Search for the cell housing the specified text and yield its [x, y] center coordinate. 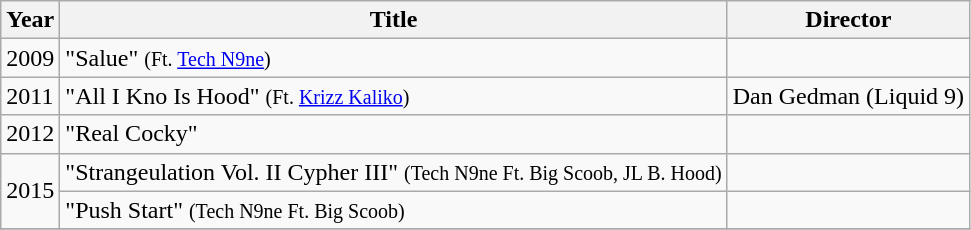
2012 [30, 134]
Year [30, 20]
"Real Cocky" [394, 134]
2009 [30, 58]
Director [848, 20]
2015 [30, 191]
2011 [30, 96]
"All I Kno Is Hood" (Ft. Krizz Kaliko) [394, 96]
"Salue" (Ft. Tech N9ne) [394, 58]
Dan Gedman (Liquid 9) [848, 96]
"Strangeulation Vol. II Cypher III" (Tech N9ne Ft. Big Scoob, JL B. Hood) [394, 172]
Title [394, 20]
"Push Start" (Tech N9ne Ft. Big Scoob) [394, 210]
